Identify which cell holds the provided text, then report its (X, Y) central coordinate. 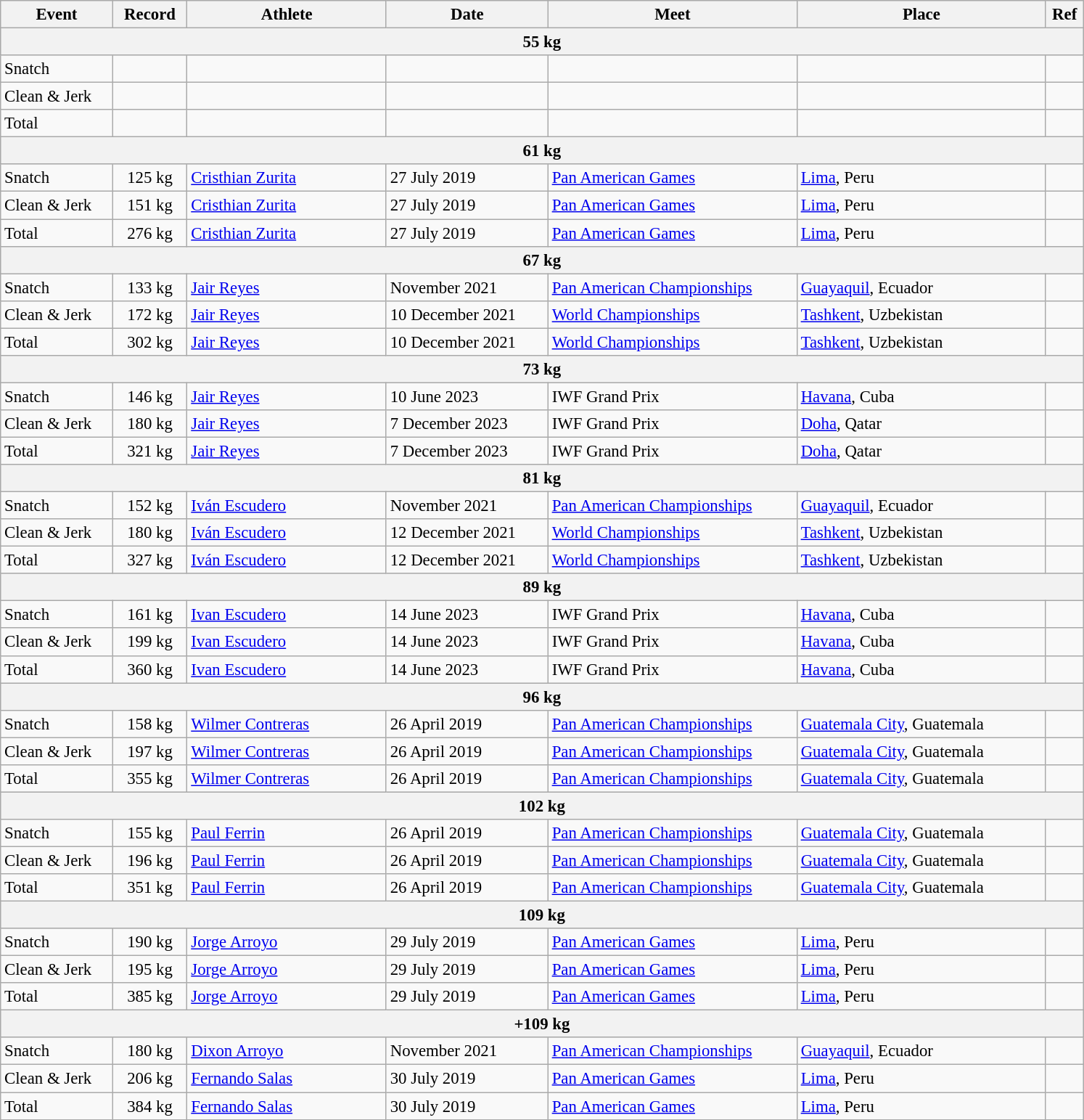
172 kg (149, 314)
385 kg (149, 997)
Event (57, 15)
Meet (672, 15)
102 kg (542, 806)
302 kg (149, 342)
197 kg (149, 751)
276 kg (149, 233)
Dixon Arroyo (287, 1052)
Date (467, 15)
109 kg (542, 915)
Ref (1064, 15)
89 kg (542, 587)
81 kg (542, 478)
55 kg (542, 42)
Record (149, 15)
155 kg (149, 833)
Place (921, 15)
Athlete (287, 15)
360 kg (149, 669)
+109 kg (542, 1024)
61 kg (542, 151)
96 kg (542, 697)
206 kg (149, 1079)
196 kg (149, 860)
190 kg (149, 942)
327 kg (149, 560)
67 kg (542, 260)
152 kg (149, 506)
73 kg (542, 369)
321 kg (149, 451)
195 kg (149, 970)
161 kg (149, 615)
10 June 2023 (467, 396)
158 kg (149, 724)
199 kg (149, 642)
384 kg (149, 1106)
125 kg (149, 178)
355 kg (149, 779)
133 kg (149, 287)
351 kg (149, 888)
151 kg (149, 205)
146 kg (149, 396)
